For the text-containing cell, return its midpoint in [X, Y] coordinate format. 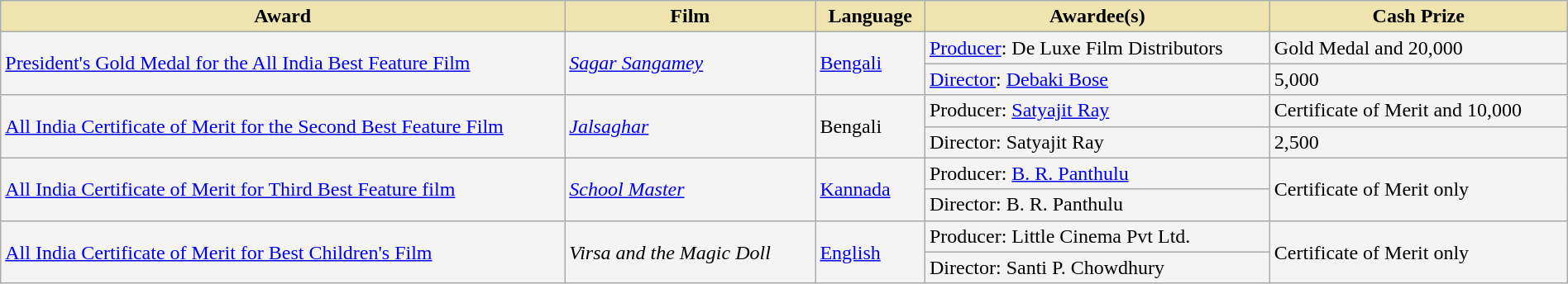
All India Certificate of Merit for Best Children's Film [283, 252]
President's Gold Medal for the All India Best Feature Film [283, 64]
All India Certificate of Merit for Third Best Feature film [283, 189]
English [870, 252]
Director: Debaki Bose [1097, 79]
Kannada [870, 189]
Gold Medal and 20,000 [1418, 48]
Virsa and the Magic Doll [690, 252]
Award [283, 17]
5,000 [1418, 79]
Awardee(s) [1097, 17]
2,500 [1418, 142]
Director: B. R. Panthulu [1097, 205]
School Master [690, 189]
Sagar Sangamey [690, 64]
Producer: Little Cinema Pvt Ltd. [1097, 236]
Producer: B. R. Panthulu [1097, 173]
Jalsaghar [690, 126]
All India Certificate of Merit for the Second Best Feature Film [283, 126]
Cash Prize [1418, 17]
Film [690, 17]
Producer: De Luxe Film Distributors [1097, 48]
Director: Santi P. Chowdhury [1097, 267]
Certificate of Merit and 10,000 [1418, 111]
Director: Satyajit Ray [1097, 142]
Producer: Satyajit Ray [1097, 111]
Language [870, 17]
